Provide the (x, y) coordinate of the cell's center where the given text is located.  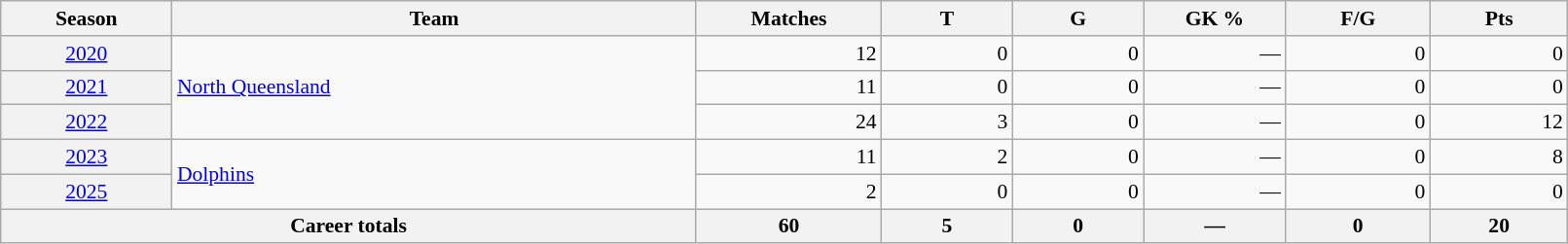
5 (948, 227)
Pts (1499, 18)
Matches (788, 18)
2022 (87, 122)
60 (788, 227)
GK % (1215, 18)
24 (788, 122)
20 (1499, 227)
Career totals (348, 227)
Team (434, 18)
2020 (87, 53)
G (1078, 18)
8 (1499, 157)
Season (87, 18)
F/G (1358, 18)
North Queensland (434, 87)
2025 (87, 192)
T (948, 18)
Dolphins (434, 175)
2021 (87, 87)
3 (948, 122)
2023 (87, 157)
